From the cell containing the given text, extract its center point as [X, Y] coordinate. 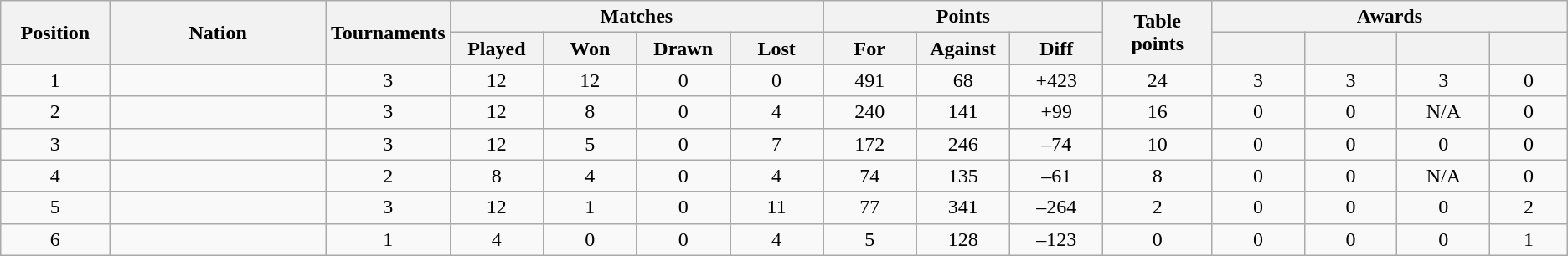
77 [869, 207]
–74 [1057, 144]
Played [497, 49]
–264 [1057, 207]
172 [869, 144]
Awards [1390, 17]
Lost [777, 49]
10 [1158, 144]
135 [963, 176]
491 [869, 80]
141 [963, 112]
128 [963, 239]
+423 [1057, 80]
11 [777, 207]
Table points [1158, 33]
–123 [1057, 239]
16 [1158, 112]
Matches [637, 17]
Tournaments [388, 33]
240 [869, 112]
246 [963, 144]
Position [55, 33]
Points [963, 17]
Nation [218, 33]
74 [869, 176]
24 [1158, 80]
7 [777, 144]
Won [590, 49]
Against [963, 49]
For [869, 49]
6 [55, 239]
68 [963, 80]
Drawn [683, 49]
+99 [1057, 112]
341 [963, 207]
Diff [1057, 49]
–61 [1057, 176]
